Return (X, Y) of the center of cell containing provided text 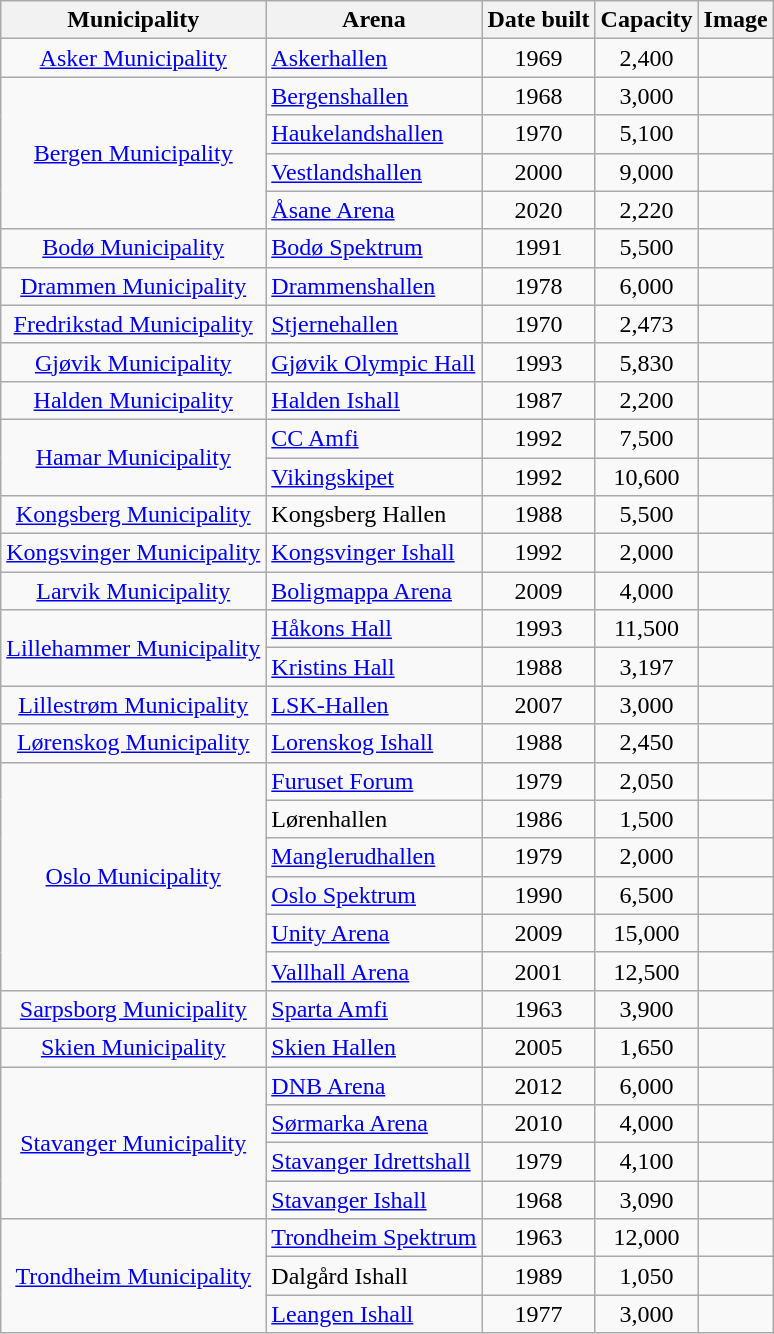
1991 (538, 248)
Municipality (134, 20)
7,500 (646, 438)
Drammen Municipality (134, 286)
Stavanger Idrettshall (374, 1162)
Bergen Municipality (134, 153)
1,050 (646, 1276)
2007 (538, 705)
Asker Municipality (134, 58)
3,090 (646, 1200)
2,450 (646, 743)
11,500 (646, 629)
Vestlandshallen (374, 172)
Larvik Municipality (134, 591)
2,050 (646, 781)
CC Amfi (374, 438)
Vallhall Arena (374, 971)
Kongsberg Hallen (374, 515)
10,600 (646, 477)
Åsane Arena (374, 210)
15,000 (646, 933)
Sparta Amfi (374, 1009)
Drammenshallen (374, 286)
1969 (538, 58)
Dalgård Ishall (374, 1276)
5,830 (646, 362)
1987 (538, 400)
Gjøvik Municipality (134, 362)
Lorenskog Ishall (374, 743)
Fredrikstad Municipality (134, 324)
Skien Hallen (374, 1047)
2005 (538, 1047)
Unity Arena (374, 933)
Lørenskog Municipality (134, 743)
2,220 (646, 210)
1,500 (646, 819)
Boligmappa Arena (374, 591)
Haukelandshallen (374, 134)
1978 (538, 286)
12,500 (646, 971)
2000 (538, 172)
Trondheim Spektrum (374, 1238)
3,900 (646, 1009)
Lørenhallen (374, 819)
Halden Ishall (374, 400)
5,100 (646, 134)
Manglerudhallen (374, 857)
Lillehammer Municipality (134, 648)
Kongsberg Municipality (134, 515)
Stavanger Municipality (134, 1142)
2001 (538, 971)
2,200 (646, 400)
Håkons Hall (374, 629)
Halden Municipality (134, 400)
1989 (538, 1276)
Hamar Municipality (134, 457)
Image (736, 20)
LSK-Hallen (374, 705)
9,000 (646, 172)
Bodø Spektrum (374, 248)
Kongsvinger Municipality (134, 553)
2012 (538, 1085)
2,400 (646, 58)
6,500 (646, 895)
2,473 (646, 324)
3,197 (646, 667)
Skien Municipality (134, 1047)
2010 (538, 1124)
Bodø Municipality (134, 248)
Sarpsborg Municipality (134, 1009)
Date built (538, 20)
Kongsvinger Ishall (374, 553)
Oslo Municipality (134, 876)
1,650 (646, 1047)
1977 (538, 1314)
Trondheim Municipality (134, 1276)
Furuset Forum (374, 781)
4,100 (646, 1162)
1990 (538, 895)
Stavanger Ishall (374, 1200)
DNB Arena (374, 1085)
Askerhallen (374, 58)
Gjøvik Olympic Hall (374, 362)
Sørmarka Arena (374, 1124)
Leangen Ishall (374, 1314)
1986 (538, 819)
Capacity (646, 20)
Stjernehallen (374, 324)
Oslo Spektrum (374, 895)
Arena (374, 20)
12,000 (646, 1238)
Kristins Hall (374, 667)
Vikingskipet (374, 477)
2020 (538, 210)
Lillestrøm Municipality (134, 705)
Bergenshallen (374, 96)
